Find where the given text appears and provide that cell's center as [x, y] coordinate. 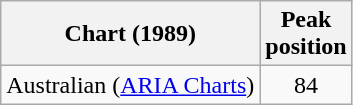
Chart (1989) [130, 34]
Peakposition [306, 34]
Australian (ARIA Charts) [130, 85]
84 [306, 85]
